Capture the cell that displays the provided text and extract its (X, Y) central coordinate. 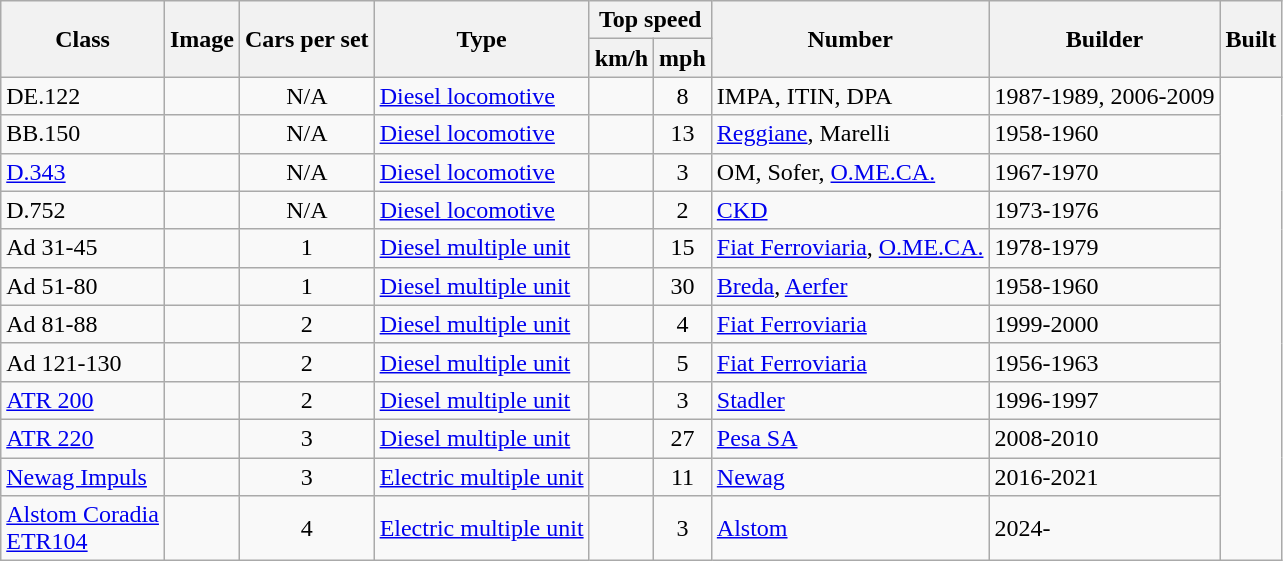
ATR 200 (83, 400)
Pesa SA (850, 438)
Alstom (850, 528)
Reggiane, Marelli (850, 134)
Built (1251, 39)
Newag Impuls (83, 477)
1987-1989, 2006-2009 (1104, 96)
2008-2010 (1104, 438)
15 (683, 248)
Fiat Ferroviaria, O.ME.CA. (850, 248)
D.752 (83, 210)
mph (683, 58)
1956-1963 (1104, 362)
5 (683, 362)
DE.122 (83, 96)
2024- (1104, 528)
Newag (850, 477)
Stadler (850, 400)
30 (683, 286)
11 (683, 477)
IMPA, ITIN, DPA (850, 96)
8 (683, 96)
1978-1979 (1104, 248)
BB.150 (83, 134)
Alstom CoradiaETR104 (83, 528)
Ad 121-130 (83, 362)
Ad 31-45 (83, 248)
ATR 220 (83, 438)
Type (482, 39)
Ad 51-80 (83, 286)
Image (202, 39)
CKD (850, 210)
Breda, Aerfer (850, 286)
1999-2000 (1104, 324)
13 (683, 134)
27 (683, 438)
Cars per set (308, 39)
OM, Sofer, O.ME.CA. (850, 172)
2016-2021 (1104, 477)
km/h (621, 58)
D.343 (83, 172)
Number (850, 39)
Builder (1104, 39)
Class (83, 39)
1996-1997 (1104, 400)
Ad 81-88 (83, 324)
1967-1970 (1104, 172)
1973-1976 (1104, 210)
Top speed (650, 20)
